Pinpoint the cell where the given text exists, returning its (x, y) midpoint coordinate. 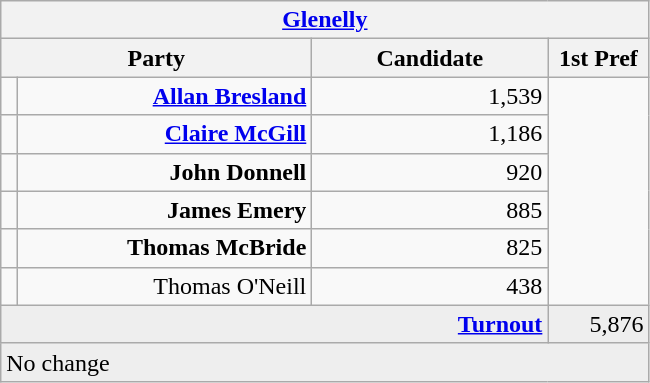
Turnout (274, 324)
438 (430, 286)
5,876 (598, 324)
Candidate (430, 58)
James Emery (165, 210)
Party (156, 58)
1st Pref (598, 58)
Thomas O'Neill (165, 286)
885 (430, 210)
Thomas McBride (165, 248)
No change (325, 362)
1,186 (430, 134)
825 (430, 248)
John Donnell (165, 172)
1,539 (430, 96)
Glenelly (325, 20)
Claire McGill (165, 134)
920 (430, 172)
Allan Bresland (165, 96)
